Determine the (X, Y) coordinate at the center of the cell enclosing the given text.  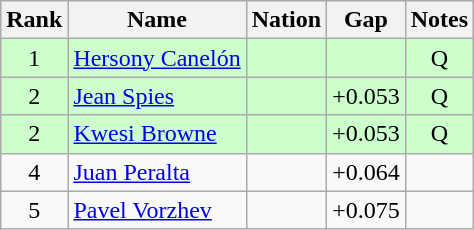
+0.075 (366, 210)
Pavel Vorzhev (157, 210)
5 (34, 210)
Hersony Canelón (157, 58)
Juan Peralta (157, 172)
Gap (366, 20)
Name (157, 20)
Jean Spies (157, 96)
Kwesi Browne (157, 134)
1 (34, 58)
+0.064 (366, 172)
Rank (34, 20)
4 (34, 172)
Notes (439, 20)
Nation (286, 20)
